Locate the cell with the specified text and output its [x, y] center coordinate. 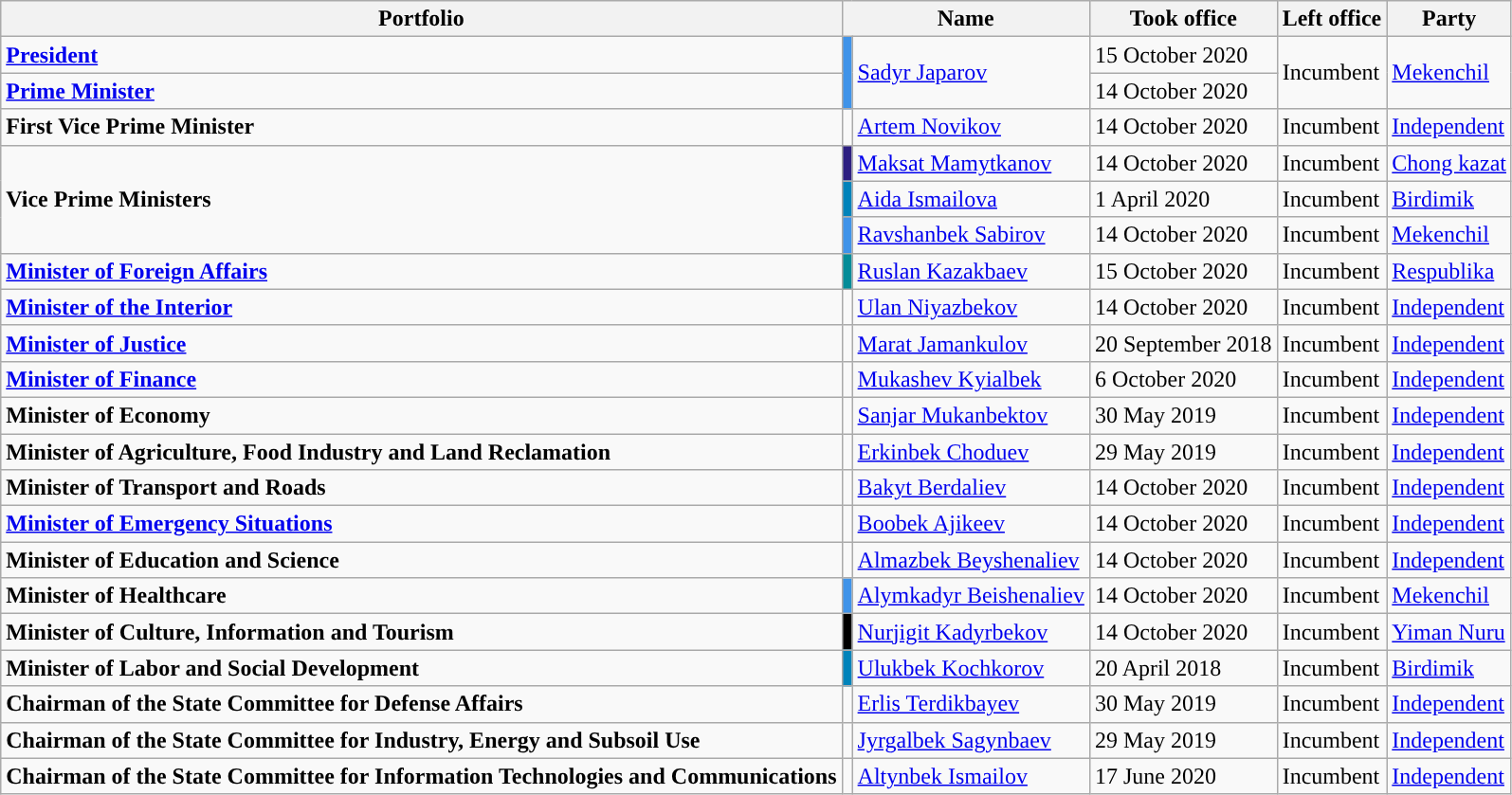
Chairman of the State Committee for Defense Affairs [421, 704]
Minister of Education and Science [421, 560]
Minister of Healthcare [421, 596]
Minister of Culture, Information and Tourism [421, 632]
1 April 2020 [1183, 199]
Minister of the Interior [421, 307]
Minister of Emergency Situations [421, 524]
17 June 2020 [1183, 776]
President [421, 55]
Left office [1332, 19]
Minister of Foreign Affairs [421, 271]
Minister of Justice [421, 343]
Maksat Mamytkanov [971, 163]
Artem Novikov [971, 127]
Party [1449, 19]
Sadyr Japarov [971, 73]
Jyrgalbek Sagynbaev [971, 740]
Alymkadyr Beishenaliev [971, 596]
Boobek Ajikeev [971, 524]
First Vice Prime Minister [421, 127]
20 April 2018 [1183, 668]
Minister of Finance [421, 379]
Nurjigit Kadyrbekov [971, 632]
Sanjar Mukanbektov [971, 415]
Mukashev Kyialbek [971, 379]
Marat Jamankulov [971, 343]
Prime Minister [421, 91]
Chairman of the State Committee for Industry, Energy and Subsoil Use [421, 740]
Minister of Transport and Roads [421, 488]
Ruslan Kazakbaev [971, 271]
Vice Prime Ministers [421, 199]
Almazbek Beyshenaliev [971, 560]
Bakyt Berdaliev [971, 488]
6 October 2020 [1183, 379]
Portfolio [421, 19]
Chairman of the State Committee for Information Technologies and Communications [421, 776]
Name [965, 19]
Ravshanbek Sabirov [971, 235]
Aida Ismailova [971, 199]
Minister of Labor and Social Development [421, 668]
Erlis Terdikbayev [971, 704]
Minister of Agriculture, Food Industry and Land Reclamation [421, 452]
Erkinbek Choduev [971, 452]
20 September 2018 [1183, 343]
Respublika [1449, 271]
Altynbek Ismailov [971, 776]
Ulukbek Kochkorov [971, 668]
Took office [1183, 19]
Minister of Economy [421, 415]
Chong kazat [1449, 163]
Yiman Nuru [1449, 632]
Ulan Niyazbekov [971, 307]
